Provide the (X, Y) coordinate of the cell's center where the given text is located.  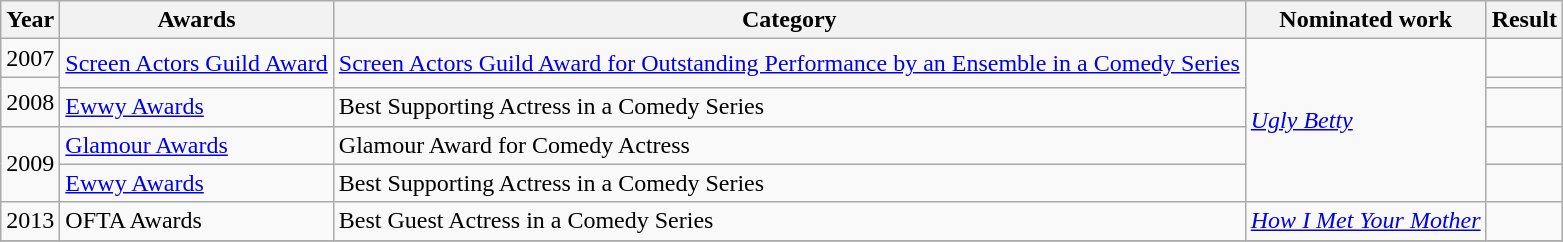
Result (1524, 20)
Ugly Betty (1366, 120)
Screen Actors Guild Award for Outstanding Performance by an Ensemble in a Comedy Series (789, 64)
Category (789, 20)
2008 (30, 102)
How I Met Your Mother (1366, 221)
Best Guest Actress in a Comedy Series (789, 221)
Screen Actors Guild Award (196, 64)
OFTA Awards (196, 221)
Glamour Awards (196, 145)
2009 (30, 164)
2007 (30, 58)
2013 (30, 221)
Glamour Award for Comedy Actress (789, 145)
Nominated work (1366, 20)
Year (30, 20)
Awards (196, 20)
